Extract the [X, Y] coordinate from the center of the cell holding the provided text.  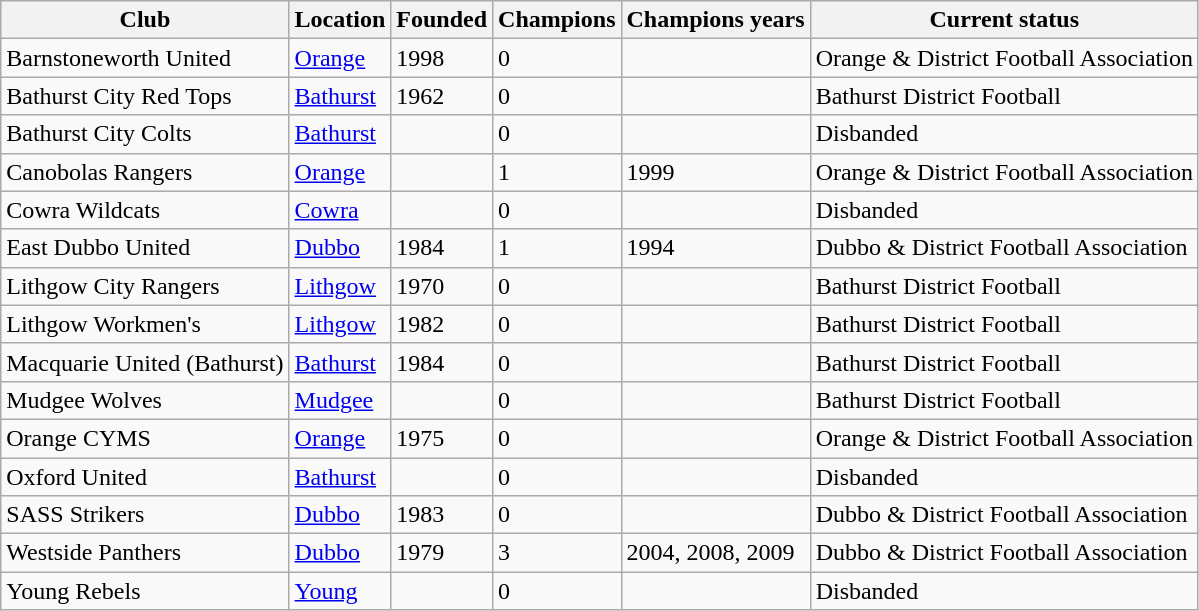
1970 [442, 286]
Lithgow City Rangers [145, 286]
East Dubbo United [145, 248]
Champions [557, 20]
Oxford United [145, 477]
Cowra Wildcats [145, 210]
Mudgee [340, 400]
3 [557, 553]
Young [340, 591]
Mudgee Wolves [145, 400]
Current status [1004, 20]
1962 [442, 96]
Westside Panthers [145, 553]
1994 [716, 248]
Location [340, 20]
1979 [442, 553]
Bathurst City Colts [145, 134]
1983 [442, 515]
1982 [442, 324]
1999 [716, 172]
Young Rebels [145, 591]
1998 [442, 58]
Bathurst City Red Tops [145, 96]
Cowra [340, 210]
Club [145, 20]
Orange CYMS [145, 438]
Canobolas Rangers [145, 172]
Macquarie United (Bathurst) [145, 362]
1975 [442, 438]
2004, 2008, 2009 [716, 553]
Founded [442, 20]
Barnstoneworth United [145, 58]
Champions years [716, 20]
Lithgow Workmen's [145, 324]
SASS Strikers [145, 515]
